Provide the (x, y) coordinate of the cell's center where the given text is located.  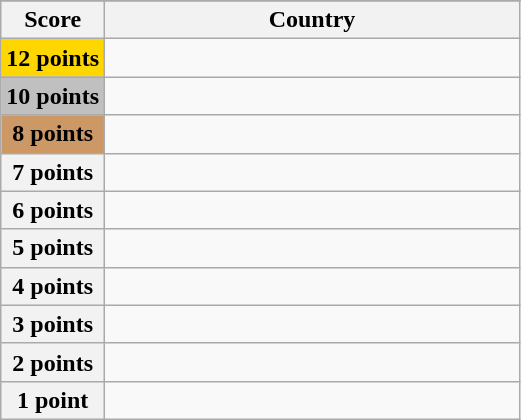
Country (312, 20)
7 points (53, 172)
2 points (53, 362)
10 points (53, 96)
3 points (53, 324)
8 points (53, 134)
1 point (53, 400)
6 points (53, 210)
4 points (53, 286)
12 points (53, 58)
Score (53, 20)
5 points (53, 248)
